Extract the [X, Y] coordinate from the center of the cell holding the provided text.  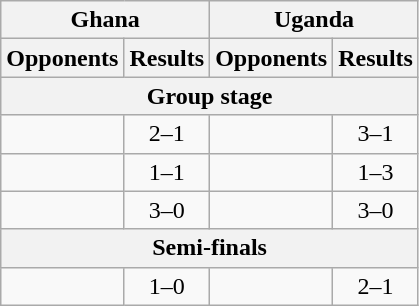
Ghana [106, 20]
Group stage [210, 96]
3–1 [376, 134]
1–3 [376, 172]
1–0 [167, 286]
1–1 [167, 172]
Uganda [314, 20]
Semi-finals [210, 248]
